From the cell containing the given text, extract its center point as [X, Y] coordinate. 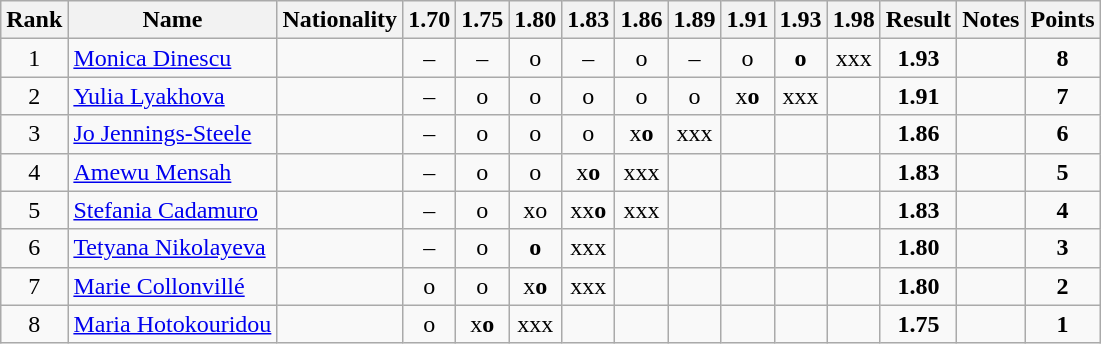
Stefania Cadamuro [172, 210]
Marie Collonvillé [172, 286]
Yulia Lyakhova [172, 96]
Name [172, 20]
Notes [991, 20]
Rank [34, 20]
xxo [588, 210]
Points [1062, 20]
Amewu Mensah [172, 172]
Nationality [340, 20]
Result [918, 20]
1.98 [854, 20]
Tetyana Nikolayeva [172, 248]
Jo Jennings-Steele [172, 134]
1.70 [430, 20]
Maria Hotokouridou [172, 324]
1.89 [694, 20]
Monica Dinescu [172, 58]
